Search for the cell housing the specified text and yield its [x, y] center coordinate. 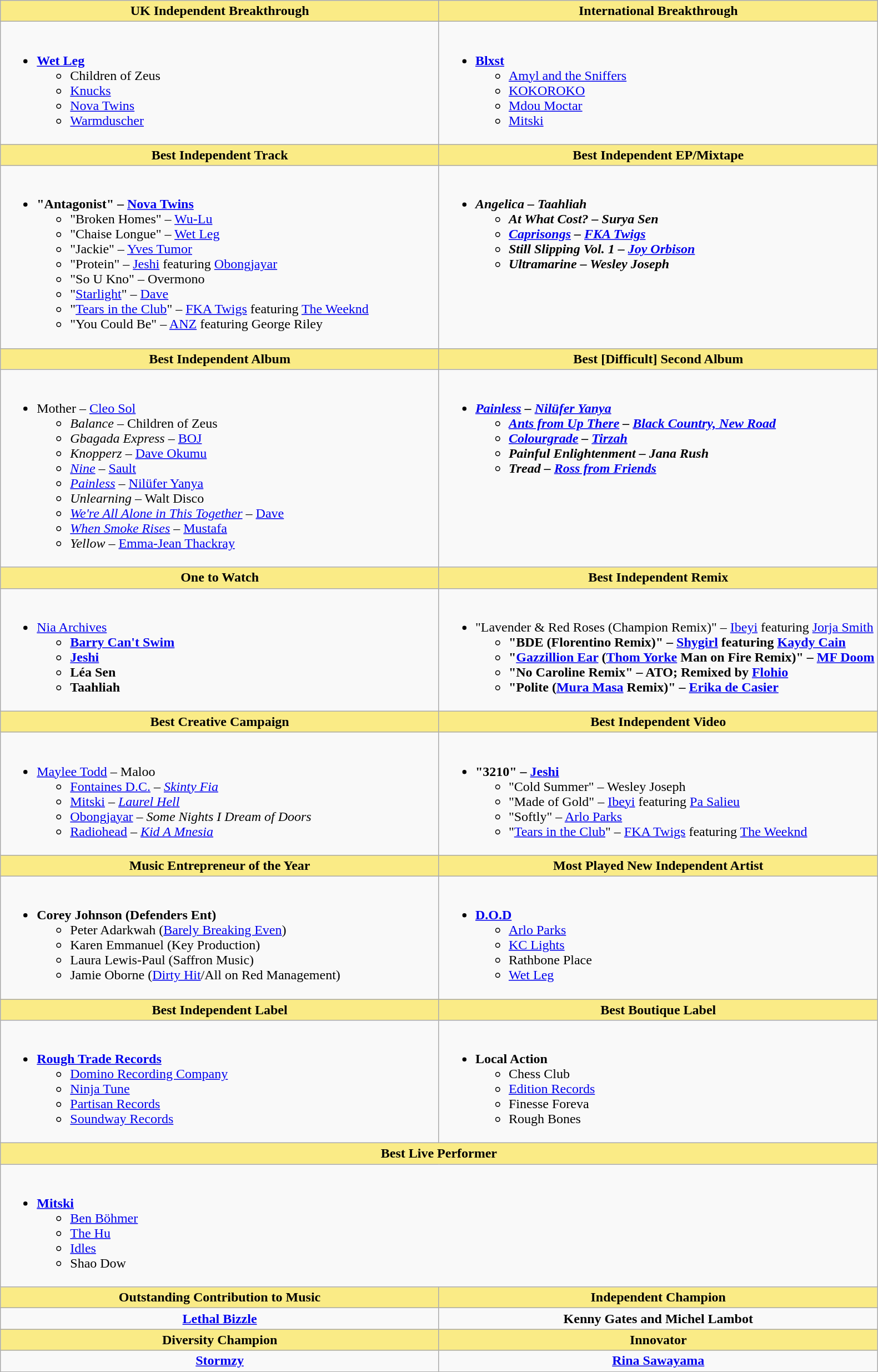
Most Played New Independent Artist [658, 865]
Best Independent Label [220, 1009]
Local ActionChess ClubEdition RecordsFinesse ForevaRough Bones [658, 1082]
International Breakthrough [658, 11]
Best Independent Track [220, 155]
Angelica – TaahliahAt What Cost? – Surya SenCaprisongs – FKA TwigsStill Slipping Vol. 1 – Joy OrbisonUltramarine – Wesley Joseph [658, 257]
Stormzy [220, 1361]
Kenny Gates and Michel Lambot [658, 1319]
Rina Sawayama [658, 1361]
One to Watch [220, 578]
D.O.DArlo ParksKC LightsRathbone PlaceWet Leg [658, 938]
Independent Champion [658, 1298]
Best Independent Video [658, 722]
Best Creative Campaign [220, 722]
Wet LegChildren of ZeusKnucksNova TwinsWarmduscher [220, 83]
Lethal Bizzle [220, 1319]
Maylee Todd – MalooFontaines D.C. – Skinty FiaMitski – Laurel HellObongjayar – Some Nights I Dream of DoorsRadiohead – Kid A Mnesia [220, 793]
Diversity Champion [220, 1340]
Music Entrepreneur of the Year [220, 865]
Painless – Nilüfer YanyaAnts from Up There – Black Country, New RoadColourgrade – TirzahPainful Enlightenment – Jana RushTread – Ross from Friends [658, 468]
Best Independent Album [220, 359]
Best Independent Remix [658, 578]
Best Boutique Label [658, 1009]
Rough Trade RecordsDomino Recording CompanyNinja TunePartisan RecordsSoundway Records [220, 1082]
MitskiBen BöhmerThe HuIdlesShao Dow [439, 1225]
Nia ArchivesBarry Can't SwimJeshiLéa SenTaahliah [220, 650]
Best Live Performer [439, 1154]
Best Independent EP/Mixtape [658, 155]
BlxstAmyl and the SniffersKOKOROKOMdou MoctarMitski [658, 83]
Outstanding Contribution to Music [220, 1298]
Innovator [658, 1340]
Best [Difficult] Second Album [658, 359]
UK Independent Breakthrough [220, 11]
